Scan for the cell matching the given text and deliver its [X, Y] coordinate at center. 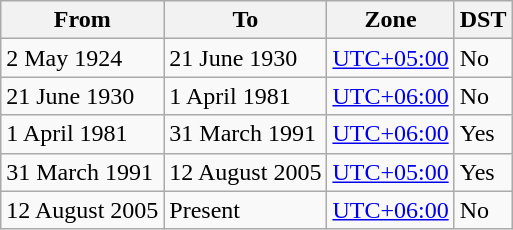
DST [483, 20]
Present [246, 210]
Zone [390, 20]
To [246, 20]
2 May 1924 [82, 58]
From [82, 20]
